Find where the given text appears and provide that cell's center as [X, Y] coordinate. 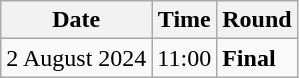
Time [184, 20]
Round [257, 20]
11:00 [184, 58]
Final [257, 58]
2 August 2024 [76, 58]
Date [76, 20]
